From the cell containing the given text, extract its center point as [x, y] coordinate. 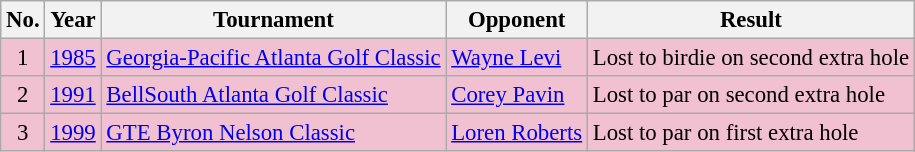
Opponent [517, 20]
Lost to par on second extra hole [750, 95]
3 [23, 133]
BellSouth Atlanta Golf Classic [274, 95]
1999 [73, 133]
Tournament [274, 20]
2 [23, 95]
1985 [73, 58]
1991 [73, 95]
No. [23, 20]
Lost to par on first extra hole [750, 133]
Wayne Levi [517, 58]
Corey Pavin [517, 95]
Loren Roberts [517, 133]
Georgia-Pacific Atlanta Golf Classic [274, 58]
Lost to birdie on second extra hole [750, 58]
1 [23, 58]
Year [73, 20]
Result [750, 20]
GTE Byron Nelson Classic [274, 133]
